Detect which cell encompasses the target text, then output its [X, Y] center coordinate. 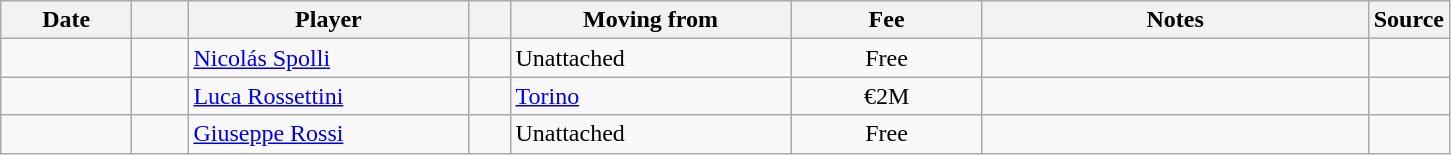
€2M [886, 96]
Fee [886, 20]
Date [66, 20]
Player [328, 20]
Giuseppe Rossi [328, 134]
Luca Rossettini [328, 96]
Nicolás Spolli [328, 58]
Notes [1175, 20]
Source [1408, 20]
Torino [650, 96]
Moving from [650, 20]
